Return [X, Y] of the center of cell containing provided text 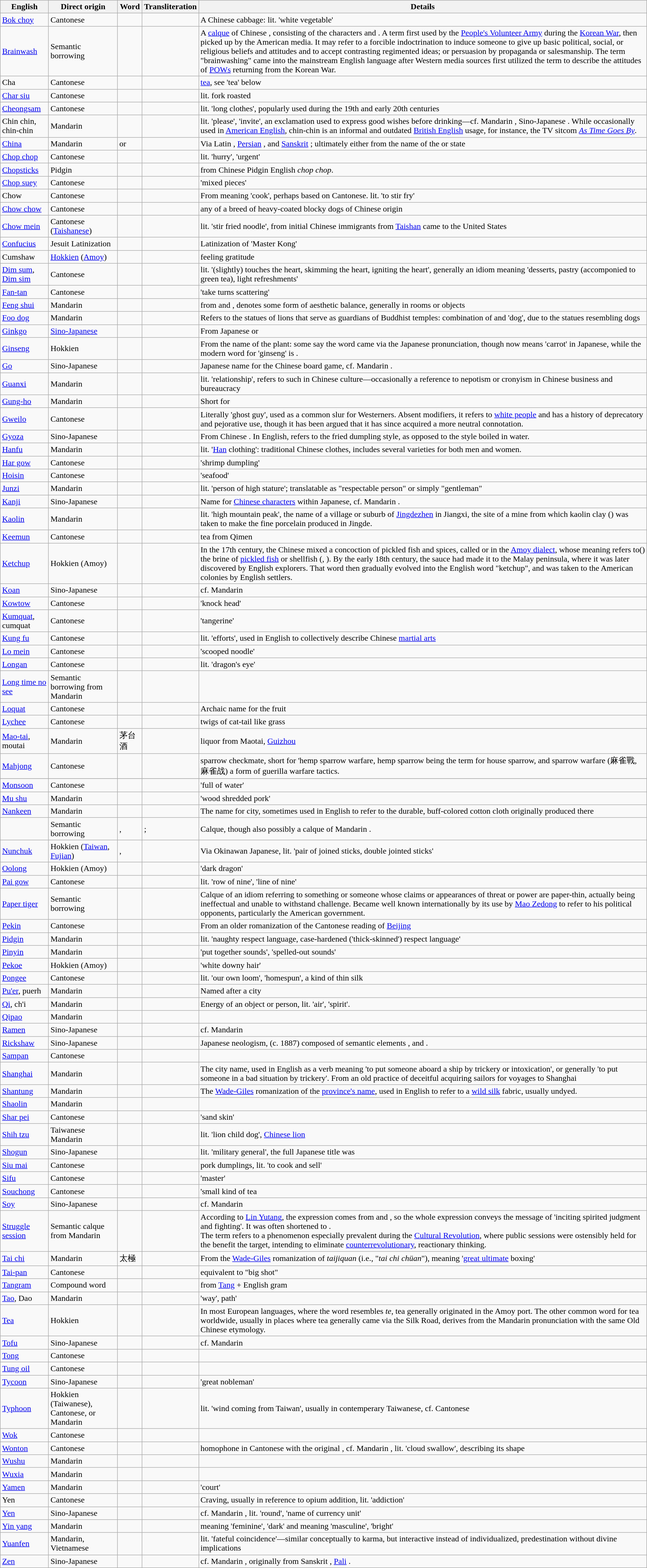
Shaolin [25, 1104]
Brainwash [25, 51]
From meaning 'cook', perhaps based on Cantonese. lit. 'to stir fry' [422, 195]
'great nobleman' [422, 1381]
From Japanese or [422, 331]
Tai-pan [25, 1272]
or [130, 144]
Archaic name for the fruit [422, 709]
Gung-ho [25, 401]
Semantic calque from Mandarin [83, 1231]
lit. 'efforts', used in English to collectively describe Chinese martial arts [422, 638]
Bok choy [25, 20]
Yin yang [25, 1526]
lit. 'wind coming from Taiwan', usually in contemperary Taiwanese, cf. Cantonese [422, 1408]
feeling gratitude [422, 257]
Ketchup [25, 564]
Pekoe [25, 965]
Yuanfen [25, 1543]
'small kind of tea [422, 1191]
Qipao [25, 1017]
Refers to the statues of lions that serve as guardians of Buddhist temples: combination of and 'dog', due to the statues resembling dogs [422, 318]
Feng shui [25, 305]
Tangram [25, 1285]
'dark dragon' [422, 869]
Soy [25, 1204]
茅台酒 [130, 741]
Cheongsam [25, 108]
Gyoza [25, 436]
太極 [130, 1259]
Monsoon [25, 785]
Energy of an object or person, lit. 'air', 'spirit'. [422, 1004]
Zen [25, 1561]
Typhoon [25, 1408]
lit. 'military general', the full Japanese title was [422, 1152]
'take turns scattering' [422, 292]
Chin chin, chin-chin [25, 126]
Siu mai [25, 1165]
China [25, 144]
Kumquat, cumquat [25, 621]
lit. 'long clothes', popularly used during the 19th and early 20th centuries [422, 108]
Name for Chinese characters within Japanese, cf. Mandarin . [422, 502]
cf. Mandarin , originally from Sanskrit , Pali . [422, 1561]
lit. 'fateful coincidence'—similar conceptually to karma, but interactive instead of individualized, predestination without divine implications [422, 1543]
Long time no see [25, 686]
cf. Mandarin , lit. 'round', 'name of currency unit' [422, 1513]
lit. fork roasted [422, 96]
Ramen [25, 1030]
'shrimp dumpling' [422, 462]
tea, see 'tea' below [422, 83]
Tofu [25, 1342]
Pongee [25, 978]
Paper tiger [25, 904]
Taiwanese Mandarin [83, 1135]
The name for city, sometimes used in English to refer to the durable, buff-colored cotton cloth originally produced there [422, 811]
Hokkien (Taiwan, Fujian) [83, 851]
lit. 'dragon's eye' [422, 664]
Foo dog [25, 318]
Kung fu [25, 638]
'put together sounds', 'spelled-out sounds' [422, 952]
equivalent to "big shot" [422, 1272]
Japanese name for the Chinese board game, cf. Mandarin . [422, 366]
Loquat [25, 709]
Chop chop [25, 157]
The Wade-Giles romanization of the province's name, used in English to refer to a wild silk fabric, usually undyed. [422, 1091]
Mao-tai, moutai [25, 741]
Chop suey [25, 183]
Cumshaw [25, 257]
homophone in Cantonese with the original , cf. Mandarin , lit. 'cloud swallow', describing its shape [422, 1448]
Char siu [25, 96]
from Tang + English gram [422, 1285]
Tycoon [25, 1381]
Pinyin [25, 952]
'sand skin' [422, 1117]
lit. 'relationship', refers to such in Chinese culture—occasionally a reference to nepotism or cronyism in Chinese business and bureaucracy [422, 383]
From the Wade-Giles romanization of taijiquan (i.e., "tai chi chüan"), meaning 'great ultimate boxing' [422, 1259]
Wuxia [25, 1474]
Confucius [25, 244]
Semantic borrowing from Mandarin [83, 686]
'full of water' [422, 785]
Details [422, 7]
Direct origin [83, 7]
Mu shu [25, 798]
Calque, though also possibly a calque of Mandarin . [422, 829]
Sampan [25, 1056]
Chow [25, 195]
From Chinese . In English, refers to the fried dumpling style, as opposed to the style boiled in water. [422, 436]
Mandarin, Vietnamese [83, 1543]
lit. 'row of nine', 'line of nine' [422, 882]
Jesuit Latinization [83, 244]
Wushu [25, 1461]
Gweilo [25, 419]
Pai gow [25, 882]
Tung oil [25, 1368]
From an older romanization of the Cantonese reading of Beijing [422, 926]
A Chinese cabbage: lit. 'white vegetable' [422, 20]
'way', path' [422, 1298]
'court' [422, 1487]
liquor from Maotai, Guizhou [422, 741]
Short for [422, 401]
Hanfu [25, 449]
Souchong [25, 1191]
Ginkgo [25, 331]
Longan [25, 664]
from Chinese Pidgin English chop chop. [422, 170]
Kaolin [25, 519]
Ginseng [25, 349]
Compound word [83, 1285]
Chopsticks [25, 170]
pork dumplings, lit. 'to cook and sell' [422, 1165]
'wood shredded pork' [422, 798]
Struggle session [25, 1231]
tea from Qimen [422, 537]
Shantung [25, 1091]
Tong [25, 1355]
Lo mein [25, 651]
; [171, 829]
'scooped noodle' [422, 651]
'master' [422, 1178]
Shanghai [25, 1073]
'knock head' [422, 603]
Tea [25, 1320]
lit. 'person of high stature'; translatable as "respectable person" or simply "gentleman" [422, 489]
Sifu [25, 1178]
Dim sum, Dim sim [25, 274]
Har gow [25, 462]
from and , denotes some form of aesthetic balance, generally in rooms or objects [422, 305]
'white downy hair' [422, 965]
Chow chow [25, 208]
Cha [25, 83]
Qi, ch'i [25, 1004]
Shogun [25, 1152]
Kowtow [25, 603]
lit. 'our own loom', 'homespun', a kind of thin silk [422, 978]
Wonton [25, 1448]
Via Latin , Persian , and Sanskrit ; ultimately either from the name of the or state [422, 144]
Rickshaw [25, 1043]
Transliteration [171, 7]
lit. 'stir fried noodle', from initial Chinese immigrants from Taishan came to the United States [422, 227]
Mahjong [25, 766]
Pu'er, puerh [25, 991]
Craving, usually in reference to opium addition, lit. 'addiction' [422, 1500]
twigs of cat-tail like grass [422, 722]
Guanxi [25, 383]
Keemun [25, 537]
lit. 'hurry', 'urgent' [422, 157]
Chow mein [25, 227]
Pekin [25, 926]
'mixed pieces' [422, 183]
Nankeen [25, 811]
lit. 'lion child dog', Chinese lion [422, 1135]
Kanji [25, 502]
Shar pei [25, 1117]
Tai chi [25, 1259]
Cantonese (Taishanese) [83, 227]
Hoisin [25, 476]
any of a breed of heavy-coated blocky dogs of Chinese origin [422, 208]
Junzi [25, 489]
Via Okinawan Japanese, lit. 'pair of joined sticks, double jointed sticks' [422, 851]
Wok [25, 1435]
Nunchuk [25, 851]
'tangerine' [422, 621]
lit. 'Han clothing': traditional Chinese clothes, includes several varieties for both men and women. [422, 449]
Go [25, 366]
lit. 'naughty respect language, case-hardened ('thick-skinned') respect language' [422, 939]
meaning 'feminine', 'dark' and meaning 'masculine', 'bright' [422, 1526]
Hokkien (Taiwanese), Cantonese, or Mandarin [83, 1408]
Fan-tan [25, 292]
English [25, 7]
Koan [25, 590]
Yamen [25, 1487]
Tao, Dao [25, 1298]
Shih tzu [25, 1135]
Word [130, 7]
Lychee [25, 722]
'seafood' [422, 476]
Latinization of 'Master Kong' [422, 244]
Japanese neologism, (c. 1887) composed of semantic elements , and . [422, 1043]
Named after a city [422, 991]
Oolong [25, 869]
